Search for the cell housing the specified text and yield its [X, Y] center coordinate. 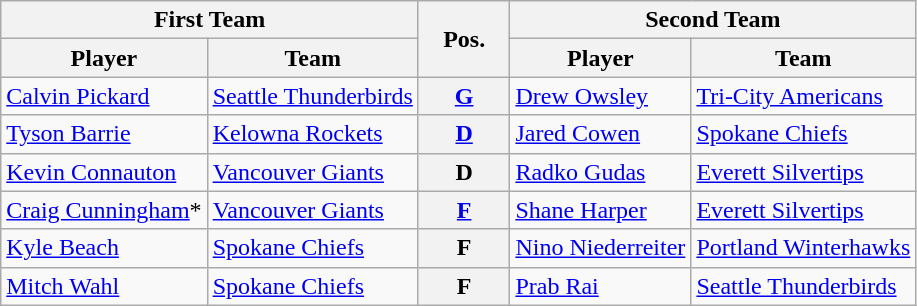
Portland Winterhawks [804, 248]
Mitch Wahl [104, 286]
Tyson Barrie [104, 134]
Tri-City Americans [804, 96]
Pos. [464, 39]
Calvin Pickard [104, 96]
Prab Rai [600, 286]
Craig Cunningham* [104, 210]
Nino Niederreiter [600, 248]
Jared Cowen [600, 134]
Radko Gudas [600, 172]
Kevin Connauton [104, 172]
Shane Harper [600, 210]
Second Team [713, 20]
Drew Owsley [600, 96]
Kyle Beach [104, 248]
G [464, 96]
Kelowna Rockets [312, 134]
First Team [210, 20]
